Identify which cell holds the provided text, then report its [x, y] central coordinate. 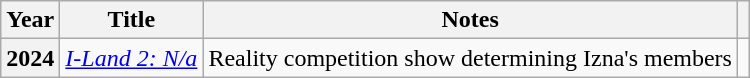
2024 [30, 58]
Reality competition show determining Izna's members [470, 58]
I-Land 2: N/a [132, 58]
Notes [470, 20]
Year [30, 20]
Title [132, 20]
